Return the (x, y) coordinate for the center point of the cell that contains the specified text.  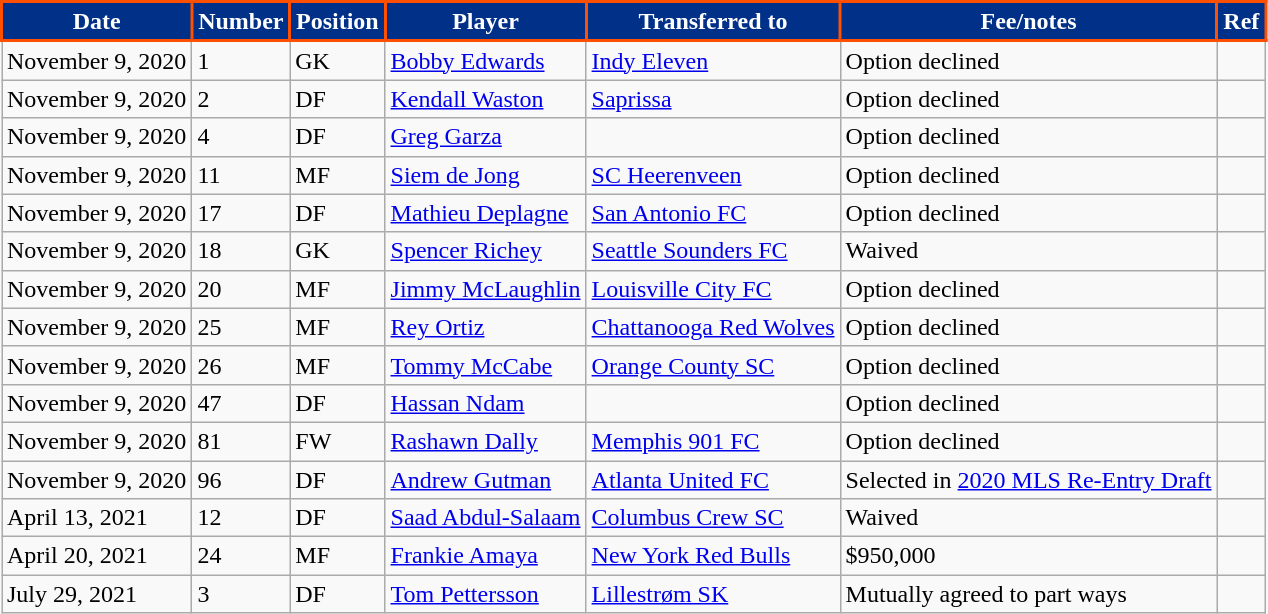
Ref (1242, 22)
Louisville City FC (713, 289)
96 (241, 479)
Indy Eleven (713, 60)
New York Red Bulls (713, 556)
17 (241, 213)
1 (241, 60)
Frankie Amaya (486, 556)
25 (241, 327)
Tommy McCabe (486, 365)
Atlanta United FC (713, 479)
San Antonio FC (713, 213)
Position (338, 22)
$950,000 (1028, 556)
Fee/notes (1028, 22)
47 (241, 403)
2 (241, 99)
July 29, 2021 (97, 594)
April 20, 2021 (97, 556)
12 (241, 518)
Tom Pettersson (486, 594)
11 (241, 175)
18 (241, 251)
April 13, 2021 (97, 518)
Siem de Jong (486, 175)
Spencer Richey (486, 251)
20 (241, 289)
Mutually agreed to part ways (1028, 594)
Lillestrøm SK (713, 594)
26 (241, 365)
81 (241, 441)
Selected in 2020 MLS Re-Entry Draft (1028, 479)
Seattle Sounders FC (713, 251)
Chattanooga Red Wolves (713, 327)
Rashawn Dally (486, 441)
Andrew Gutman (486, 479)
24 (241, 556)
FW (338, 441)
Jimmy McLaughlin (486, 289)
Memphis 901 FC (713, 441)
Columbus Crew SC (713, 518)
Rey Ortiz (486, 327)
Saprissa (713, 99)
Date (97, 22)
Number (241, 22)
Mathieu Deplagne (486, 213)
3 (241, 594)
Saad Abdul-Salaam (486, 518)
4 (241, 137)
Orange County SC (713, 365)
Player (486, 22)
Transferred to (713, 22)
Bobby Edwards (486, 60)
Greg Garza (486, 137)
SC Heerenveen (713, 175)
Hassan Ndam (486, 403)
Kendall Waston (486, 99)
